Identify which cell holds the provided text, then report its (X, Y) central coordinate. 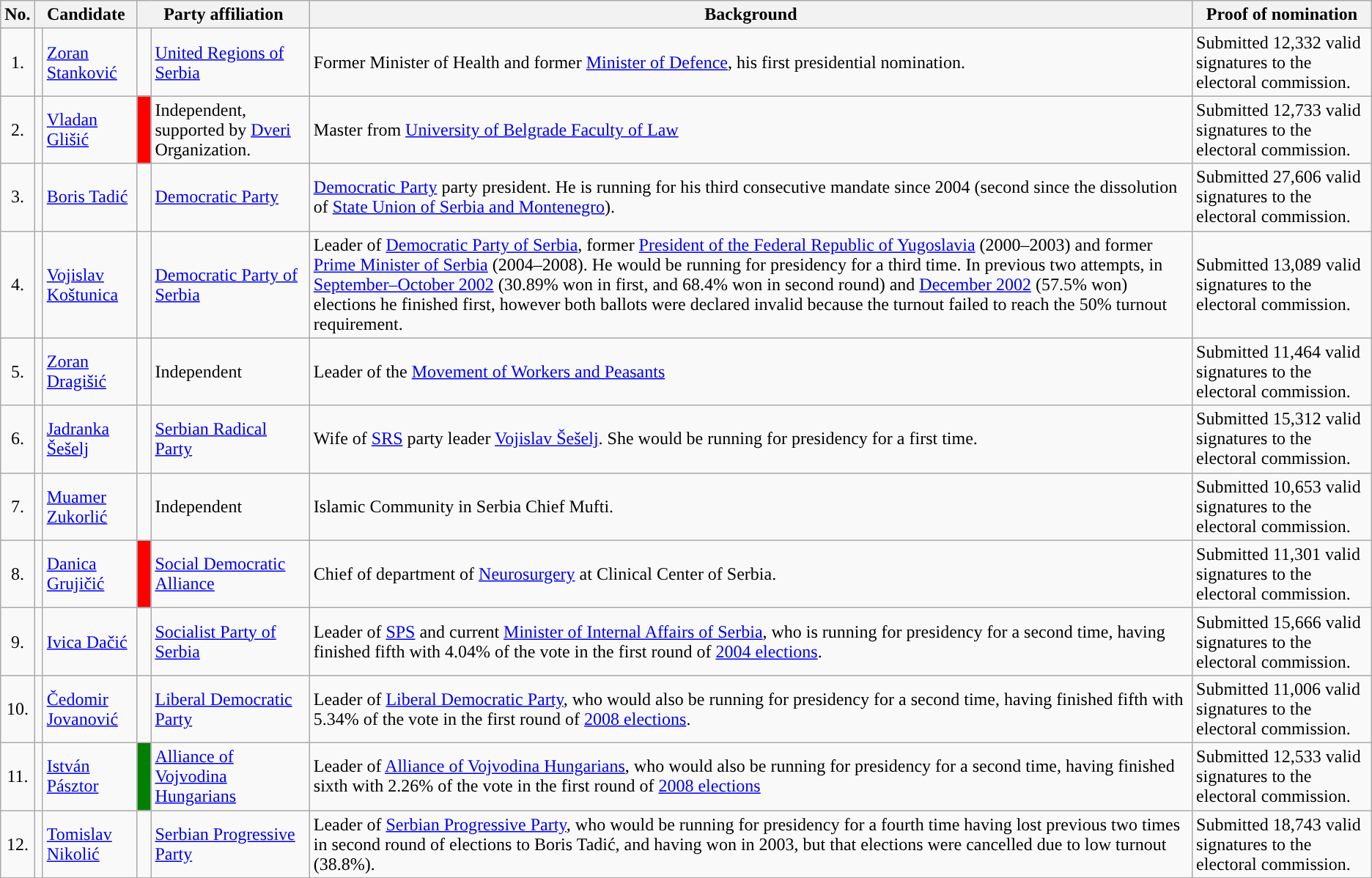
Serbian Progressive Party (230, 844)
Proof of nomination (1283, 15)
Zoran Stanković (89, 62)
Social Democratic Alliance (230, 574)
No. (18, 15)
Submitted 11,464 valid signatures to the electoral commission. (1283, 372)
István Pásztor (89, 776)
Liberal Democratic Party (230, 709)
Čedomir Jovanović (89, 709)
Submitted 27,606 valid signatures to the electoral commission. (1283, 197)
Serbian Radical Party (230, 439)
Candidate (86, 15)
6. (18, 439)
4. (18, 284)
Democratic Party (230, 197)
1. (18, 62)
Alliance of Vojvodina Hungarians (230, 776)
Party affiliation (223, 15)
Chief of department of Neurosurgery at Clinical Center of Serbia. (750, 574)
Vladan Glišić (89, 130)
5. (18, 372)
Submitted 15,666 valid signatures to the electoral commission. (1283, 641)
Tomislav Nikolić (89, 844)
Socialist Party of Serbia (230, 641)
Submitted 11,006 valid signatures to the electoral commission. (1283, 709)
10. (18, 709)
Submitted 13,089 valid signatures to the electoral commission. (1283, 284)
Muamer Zukorlić (89, 506)
7. (18, 506)
United Regions of Serbia (230, 62)
Submitted 12,733 valid signatures to the electoral commission. (1283, 130)
Submitted 10,653 valid signatures to the electoral commission. (1283, 506)
Islamic Community in Serbia Chief Mufti. (750, 506)
Wife of SRS party leader Vojislav Šešelj. She would be running for presidency for a first time. (750, 439)
Submitted 12,332 valid signatures to the electoral commission. (1283, 62)
9. (18, 641)
8. (18, 574)
Background (750, 15)
Submitted 12,533 valid signatures to the electoral commission. (1283, 776)
3. (18, 197)
Master from University of Belgrade Faculty of Law (750, 130)
Submitted 18,743 valid signatures to the electoral commission. (1283, 844)
Democratic Party of Serbia (230, 284)
Leader of the Movement of Workers and Peasants (750, 372)
12. (18, 844)
Submitted 11,301 valid signatures to the electoral commission. (1283, 574)
Jadranka Šešelj (89, 439)
11. (18, 776)
2. (18, 130)
Former Minister of Health and former Minister of Defence, his first presidential nomination. (750, 62)
Submitted 15,312 valid signatures to the electoral commission. (1283, 439)
Ivica Dačić (89, 641)
Danica Grujičić (89, 574)
Vojislav Koštunica (89, 284)
Boris Tadić (89, 197)
Independent, supported by Dveri Organization. (230, 130)
Zoran Dragišić (89, 372)
